From the cell containing the given text, extract its center point as (x, y) coordinate. 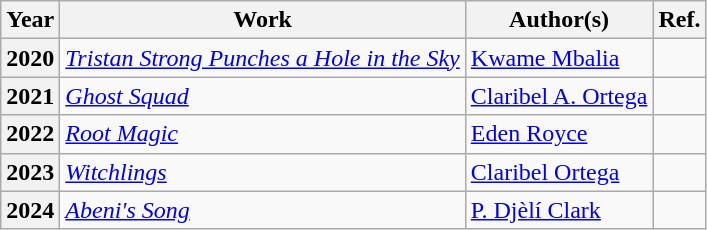
Root Magic (262, 134)
2021 (30, 96)
Author(s) (559, 20)
2022 (30, 134)
Ghost Squad (262, 96)
Witchlings (262, 172)
Claribel A. Ortega (559, 96)
2024 (30, 210)
Abeni's Song (262, 210)
Year (30, 20)
Claribel Ortega (559, 172)
Tristan Strong Punches a Hole in the Sky (262, 58)
2020 (30, 58)
Ref. (680, 20)
Eden Royce (559, 134)
2023 (30, 172)
Work (262, 20)
P. Djèlí Clark (559, 210)
Kwame Mbalia (559, 58)
